Identify which cell holds the provided text, then report its (X, Y) central coordinate. 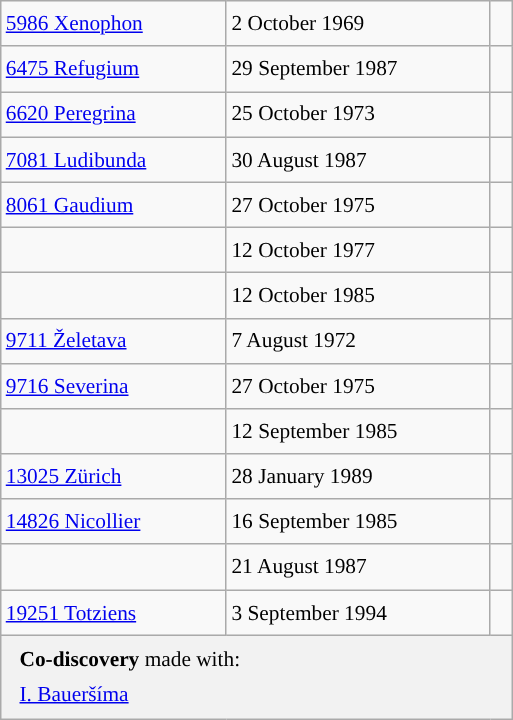
16 September 1985 (358, 522)
9711 Želetava (114, 340)
7081 Ludibunda (114, 160)
28 January 1989 (358, 476)
13025 Zürich (114, 476)
25 October 1973 (358, 114)
9716 Severina (114, 386)
6620 Peregrina (114, 114)
19251 Totziens (114, 612)
5986 Xenophon (114, 24)
29 September 1987 (358, 68)
21 August 1987 (358, 566)
3 September 1994 (358, 612)
14826 Nicollier (114, 522)
30 August 1987 (358, 160)
Co-discovery made with: I. Baueršíma (256, 677)
12 October 1977 (358, 250)
6475 Refugium (114, 68)
8061 Gaudium (114, 204)
2 October 1969 (358, 24)
7 August 1972 (358, 340)
12 October 1985 (358, 296)
12 September 1985 (358, 432)
